Determine the (x, y) coordinate at the center of the cell enclosing the given text.  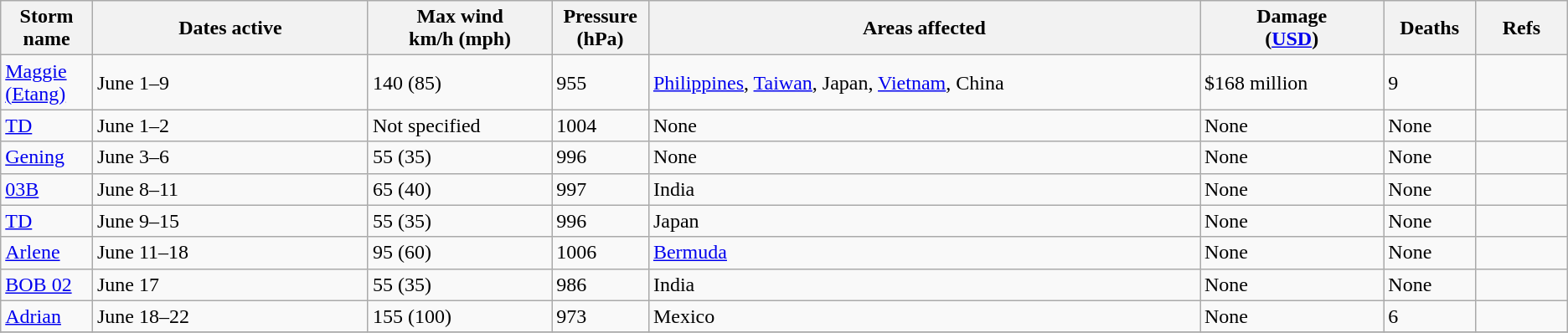
Deaths (1430, 28)
June 1–9 (230, 82)
Storm name (47, 28)
986 (601, 284)
Damage(USD) (1292, 28)
Max windkm/h (mph) (459, 28)
Maggie (Etang) (47, 82)
955 (601, 82)
140 (85) (459, 82)
Areas affected (924, 28)
Gening (47, 157)
Dates active (230, 28)
Not specified (459, 126)
6 (1430, 316)
Bermuda (924, 253)
1004 (601, 126)
65 (40) (459, 189)
Adrian (47, 316)
Pressure(hPa) (601, 28)
997 (601, 189)
June 3–6 (230, 157)
Refs (1521, 28)
$168 million (1292, 82)
Mexico (924, 316)
BOB 02 (47, 284)
Japan (924, 221)
June 1–2 (230, 126)
1006 (601, 253)
155 (100) (459, 316)
Arlene (47, 253)
June 18–22 (230, 316)
June 11–18 (230, 253)
June 8–11 (230, 189)
973 (601, 316)
9 (1430, 82)
Philippines, Taiwan, Japan, Vietnam, China (924, 82)
June 9–15 (230, 221)
June 17 (230, 284)
95 (60) (459, 253)
03B (47, 189)
